From the cell containing the given text, extract its center point as [X, Y] coordinate. 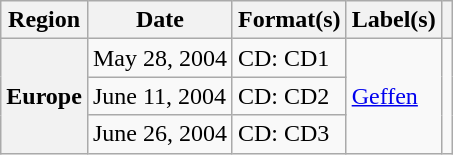
June 26, 2004 [160, 134]
CD: CD1 [289, 58]
Date [160, 20]
Format(s) [289, 20]
Label(s) [394, 20]
CD: CD3 [289, 134]
May 28, 2004 [160, 58]
CD: CD2 [289, 96]
Region [44, 20]
Geffen [394, 96]
June 11, 2004 [160, 96]
Europe [44, 96]
